Capture the cell that displays the provided text and extract its [x, y] central coordinate. 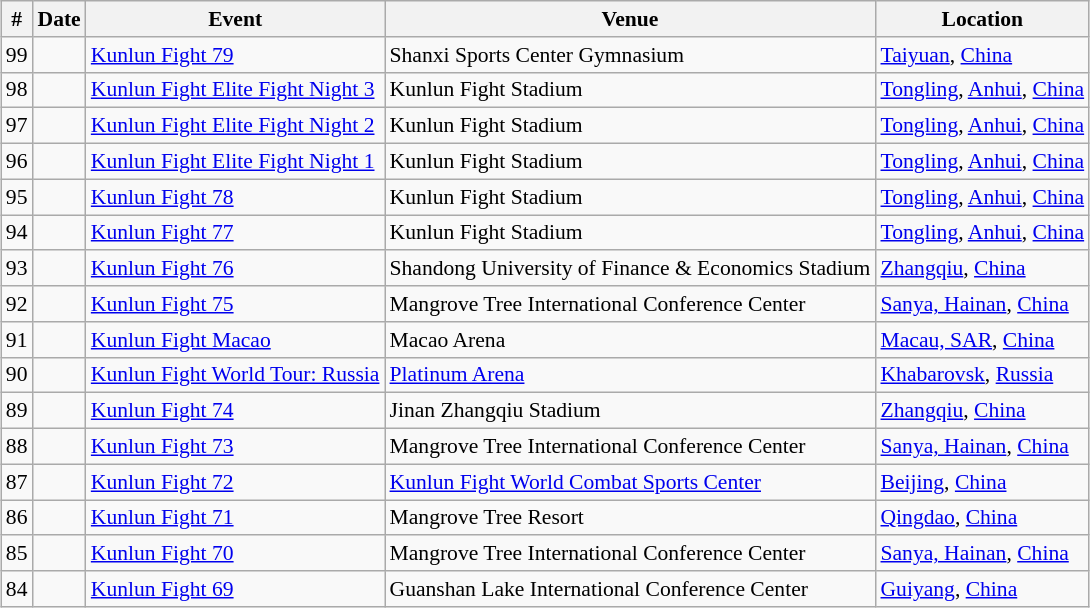
Kunlun Fight World Tour: Russia [236, 375]
Kunlun Fight Macao [236, 340]
87 [17, 482]
90 [17, 375]
Guanshan Lake International Conference Center [630, 589]
Kunlun Fight 75 [236, 304]
Platinum Arena [630, 375]
Shandong University of Finance & Economics Stadium [630, 269]
Macau, SAR, China [982, 340]
# [17, 19]
Kunlun Fight Elite Fight Night 1 [236, 162]
89 [17, 411]
Khabarovsk, Russia [982, 375]
Kunlun Fight 74 [236, 411]
Kunlun Fight Elite Fight Night 2 [236, 126]
Kunlun Fight 72 [236, 482]
96 [17, 162]
84 [17, 589]
Venue [630, 19]
88 [17, 447]
Date [58, 19]
Kunlun Fight 73 [236, 447]
Shanxi Sports Center Gymnasium [630, 55]
Kunlun Fight World Combat Sports Center [630, 482]
Mangrove Tree Resort [630, 518]
Event [236, 19]
Jinan Zhangqiu Stadium [630, 411]
97 [17, 126]
Kunlun Fight Elite Fight Night 3 [236, 90]
Kunlun Fight 70 [236, 554]
Kunlun Fight 77 [236, 233]
Location [982, 19]
Kunlun Fight 79 [236, 55]
99 [17, 55]
92 [17, 304]
Beijing, China [982, 482]
Kunlun Fight 69 [236, 589]
Taiyuan, China [982, 55]
Macao Arena [630, 340]
93 [17, 269]
98 [17, 90]
94 [17, 233]
Kunlun Fight 76 [236, 269]
95 [17, 197]
Qingdao, China [982, 518]
86 [17, 518]
Kunlun Fight 78 [236, 197]
Guiyang, China [982, 589]
85 [17, 554]
91 [17, 340]
Kunlun Fight 71 [236, 518]
